Output the [x, y] coordinate of the center of the cell containing the given text.  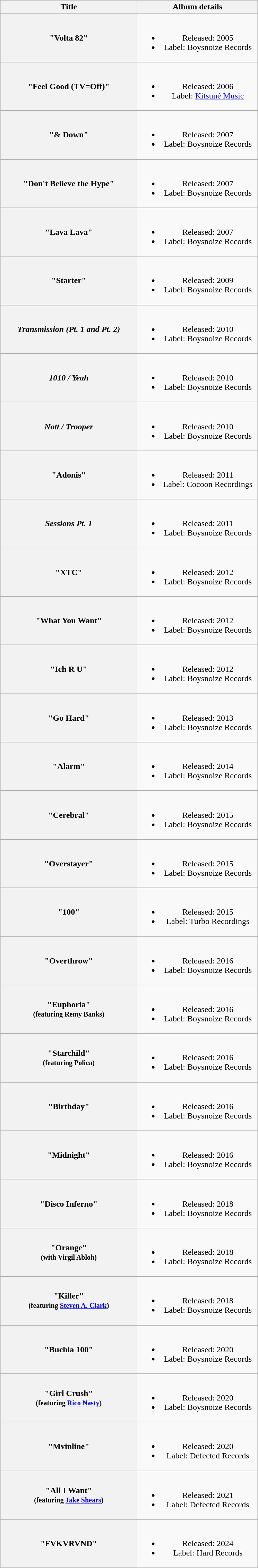
"Starchild"(featuring Polica) [69, 1058]
1010 / Yeah [69, 378]
"Go Hard" [69, 718]
Released: 2015Label: Turbo Recordings [198, 912]
"All I Want"(featuring Jake Shears) [69, 1495]
Released: 2021Label: Defected Records [198, 1495]
Nott / Trooper [69, 426]
"Volta 82" [69, 38]
"Disco Inferno" [69, 1203]
"Feel Good (TV=Off)" [69, 86]
"Girl Crush"(featuring Rico Nasty) [69, 1398]
Sessions Pt. 1 [69, 523]
"XTC" [69, 572]
Released: 2005Label: Boysnoize Records [198, 38]
Album details [198, 7]
Released: 2013Label: Boysnoize Records [198, 718]
Released: 2006Label: Kitsuné Music [198, 86]
"Overthrow" [69, 961]
"Orange" (with Virgil Abloh) [69, 1252]
"Overstayer" [69, 864]
"Ich R U" [69, 669]
"Killer" (featuring Steven A. Clark) [69, 1301]
Transmission (Pt. 1 and Pt. 2) [69, 329]
"What You Want" [69, 621]
"Don't Believe the Hype" [69, 183]
Released: 2014Label: Boysnoize Records [198, 766]
"Lava Lava" [69, 232]
"Adonis" [69, 475]
Released: 2009Label: Boysnoize Records [198, 281]
"100" [69, 912]
"Starter" [69, 281]
"Alarm" [69, 766]
Released: 2011Label: Boysnoize Records [198, 523]
Released: 2011Label: Cocoon Recordings [198, 475]
"Mvinline" [69, 1447]
"Birthday" [69, 1106]
"Midnight" [69, 1155]
"& Down" [69, 135]
"Euphoria"(featuring Remy Banks) [69, 1009]
Title [69, 7]
Released: 2024Label: Hard Records [198, 1544]
"FVKVRVND" [69, 1544]
"Cerebral" [69, 815]
"Buchla 100" [69, 1349]
Released: 2020Label: Defected Records [198, 1447]
